Pinpoint the cell where the given text exists, returning its (x, y) midpoint coordinate. 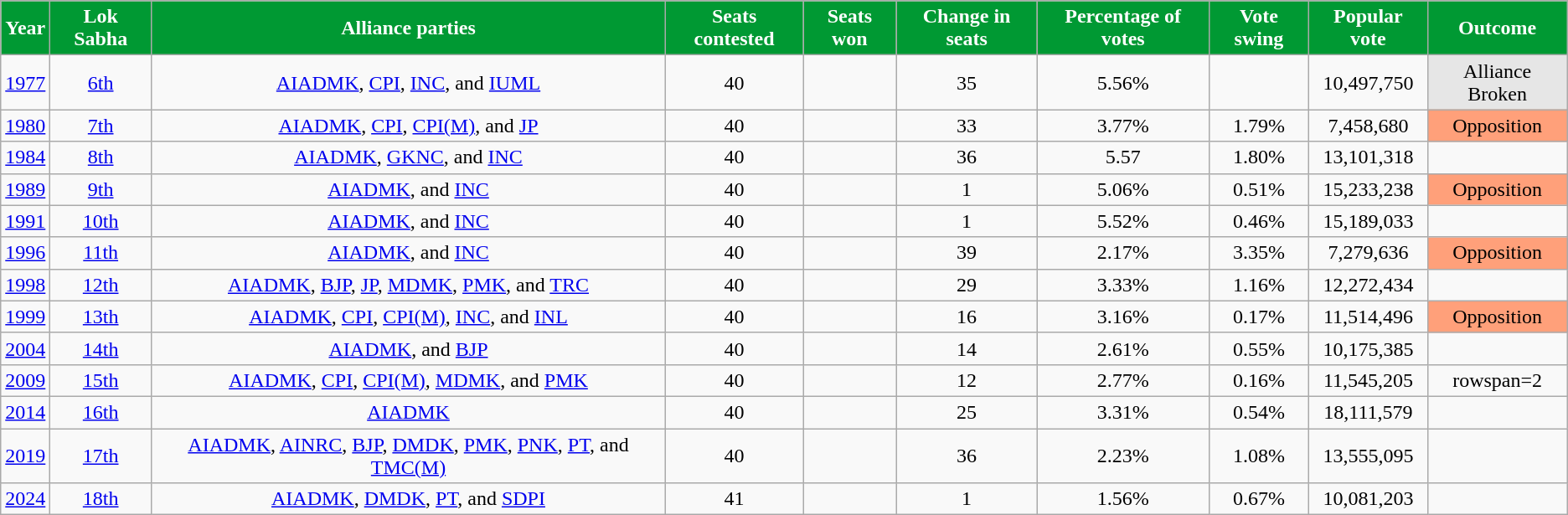
25 (967, 412)
12,272,434 (1369, 285)
1980 (25, 126)
rowspan=2 (1498, 380)
1991 (25, 221)
12th (101, 285)
AIADMK, CPI, INC, and IUML (409, 82)
10,497,750 (1369, 82)
15,189,033 (1369, 221)
7th (101, 126)
Seats won (849, 28)
14 (967, 348)
2009 (25, 380)
9th (101, 189)
1977 (25, 82)
AIADMK, GKNC, and INC (409, 157)
2024 (25, 499)
12 (967, 380)
AIADMK, BJP, JP, MDMK, PMK, and TRC (409, 285)
17th (101, 456)
3.35% (1259, 253)
Change in seats (967, 28)
16 (967, 317)
1999 (25, 317)
3.33% (1122, 285)
18th (101, 499)
Alliance Broken (1498, 82)
7,279,636 (1369, 253)
AIADMK, CPI, CPI(M), and JP (409, 126)
AIADMK, AINRC, BJP, DMDK, PMK, PNK, PT, and TMC(M) (409, 456)
AIADMK, DMDK, PT, and SDPI (409, 499)
18,111,579 (1369, 412)
1998 (25, 285)
39 (967, 253)
2.17% (1122, 253)
2.23% (1122, 456)
3.16% (1122, 317)
3.31% (1122, 412)
0.67% (1259, 499)
Alliance parties (409, 28)
15,233,238 (1369, 189)
3.77% (1122, 126)
Outcome (1498, 28)
Seats contested (734, 28)
2014 (25, 412)
2.77% (1122, 380)
11th (101, 253)
1.56% (1122, 499)
Percentage of votes (1122, 28)
33 (967, 126)
41 (734, 499)
11,545,205 (1369, 380)
11,514,496 (1369, 317)
5.52% (1122, 221)
0.54% (1259, 412)
1.79% (1259, 126)
0.17% (1259, 317)
6th (101, 82)
0.16% (1259, 380)
10,175,385 (1369, 348)
0.46% (1259, 221)
AIADMK, CPI, CPI(M), MDMK, and PMK (409, 380)
5.06% (1122, 189)
2019 (25, 456)
0.51% (1259, 189)
35 (967, 82)
2004 (25, 348)
1996 (25, 253)
AIADMK, CPI, CPI(M), INC, and INL (409, 317)
13,101,318 (1369, 157)
15th (101, 380)
AIADMK, and BJP (409, 348)
16th (101, 412)
14th (101, 348)
Vote swing (1259, 28)
1989 (25, 189)
Lok Sabha (101, 28)
7,458,680 (1369, 126)
AIADMK (409, 412)
5.56% (1122, 82)
10,081,203 (1369, 499)
Year (25, 28)
13th (101, 317)
1.08% (1259, 456)
29 (967, 285)
Popular vote (1369, 28)
5.57 (1122, 157)
1984 (25, 157)
13,555,095 (1369, 456)
2.61% (1122, 348)
1.80% (1259, 157)
8th (101, 157)
1.16% (1259, 285)
0.55% (1259, 348)
10th (101, 221)
